Return the [X, Y] coordinate for the center point of the cell that contains the specified text.  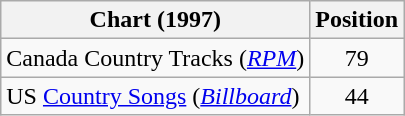
44 [357, 96]
Position [357, 20]
79 [357, 58]
Canada Country Tracks (RPM) [156, 58]
US Country Songs (Billboard) [156, 96]
Chart (1997) [156, 20]
